Determine the [x, y] coordinate at the center of the cell enclosing the given text.  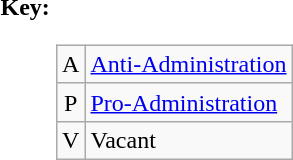
Vacant [188, 140]
Pro-Administration [188, 102]
V [71, 140]
Anti-Administration [188, 64]
P [71, 102]
A [71, 64]
